Return the (x, y) coordinate for the center point of the cell that contains the specified text.  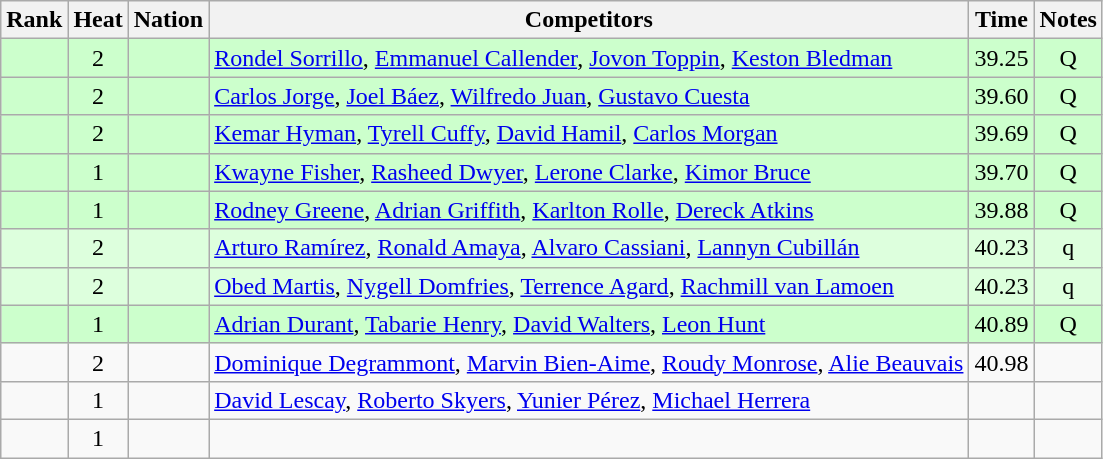
Rodney Greene, Adrian Griffith, Karlton Rolle, Dereck Atkins (589, 210)
39.60 (1002, 96)
39.70 (1002, 172)
Carlos Jorge, Joel Báez, Wilfredo Juan, Gustavo Cuesta (589, 96)
Time (1002, 20)
39.69 (1002, 134)
Competitors (589, 20)
David Lescay, Roberto Skyers, Yunier Pérez, Michael Herrera (589, 400)
Rondel Sorrillo, Emmanuel Callender, Jovon Toppin, Keston Bledman (589, 58)
40.98 (1002, 362)
Kemar Hyman, Tyrell Cuffy, David Hamil, Carlos Morgan (589, 134)
Notes (1068, 20)
Heat (98, 20)
Dominique Degrammont, Marvin Bien-Aime, Roudy Monrose, Alie Beauvais (589, 362)
40.89 (1002, 324)
Rank (34, 20)
Nation (168, 20)
Adrian Durant, Tabarie Henry, David Walters, Leon Hunt (589, 324)
Arturo Ramírez, Ronald Amaya, Alvaro Cassiani, Lannyn Cubillán (589, 248)
Kwayne Fisher, Rasheed Dwyer, Lerone Clarke, Kimor Bruce (589, 172)
39.25 (1002, 58)
39.88 (1002, 210)
Obed Martis, Nygell Domfries, Terrence Agard, Rachmill van Lamoen (589, 286)
